Return (X, Y) of the center of cell containing provided text 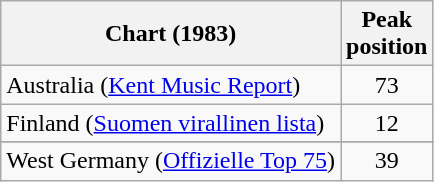
12 (387, 123)
Australia (Kent Music Report) (171, 85)
Peakposition (387, 34)
Chart (1983) (171, 34)
39 (387, 161)
73 (387, 85)
West Germany (Offizielle Top 75) (171, 161)
Finland (Suomen virallinen lista) (171, 123)
